Determine the (X, Y) coordinate at the center of the cell enclosing the given text.  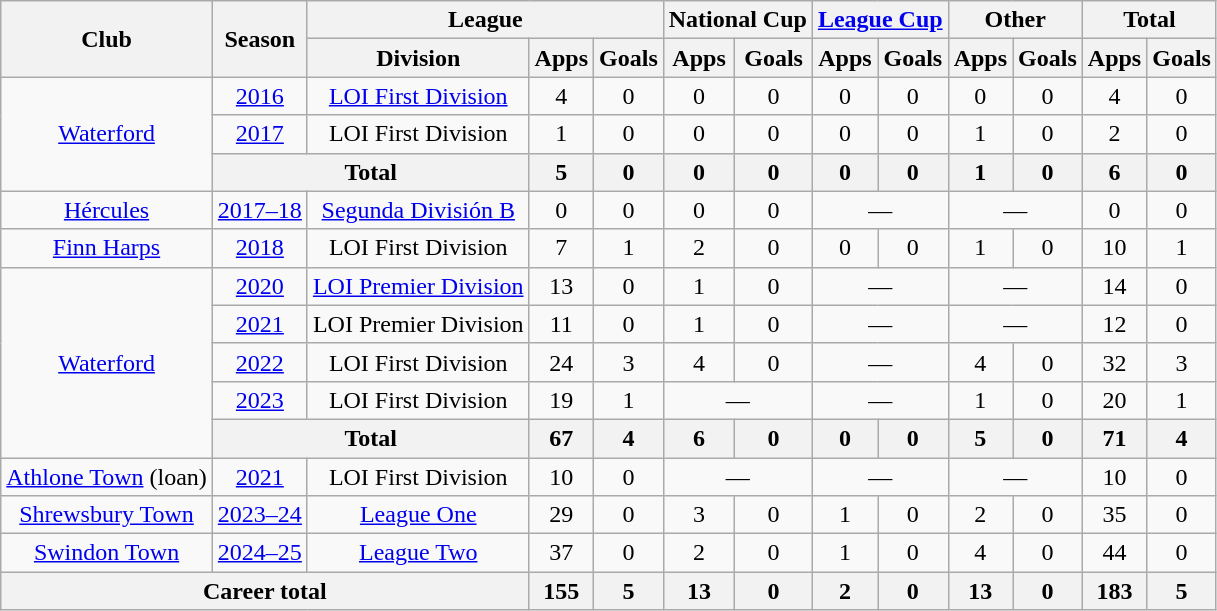
32 (1114, 362)
Swindon Town (107, 553)
19 (561, 400)
Finn Harps (107, 248)
183 (1114, 591)
Athlone Town (loan) (107, 477)
2016 (260, 96)
67 (561, 438)
2023–24 (260, 515)
155 (561, 591)
Career total (265, 591)
24 (561, 362)
League Two (418, 553)
2017 (260, 134)
2024–25 (260, 553)
71 (1114, 438)
2018 (260, 248)
League One (418, 515)
2020 (260, 286)
Segunda División B (418, 210)
37 (561, 553)
2022 (260, 362)
12 (1114, 324)
7 (561, 248)
29 (561, 515)
Hércules (107, 210)
League (485, 20)
14 (1114, 286)
11 (561, 324)
National Cup (738, 20)
2023 (260, 400)
20 (1114, 400)
League Cup (880, 20)
Season (260, 39)
35 (1114, 515)
2017–18 (260, 210)
Club (107, 39)
44 (1114, 553)
Division (418, 58)
Other (1015, 20)
Shrewsbury Town (107, 515)
